Return (x, y) of the center of cell containing provided text 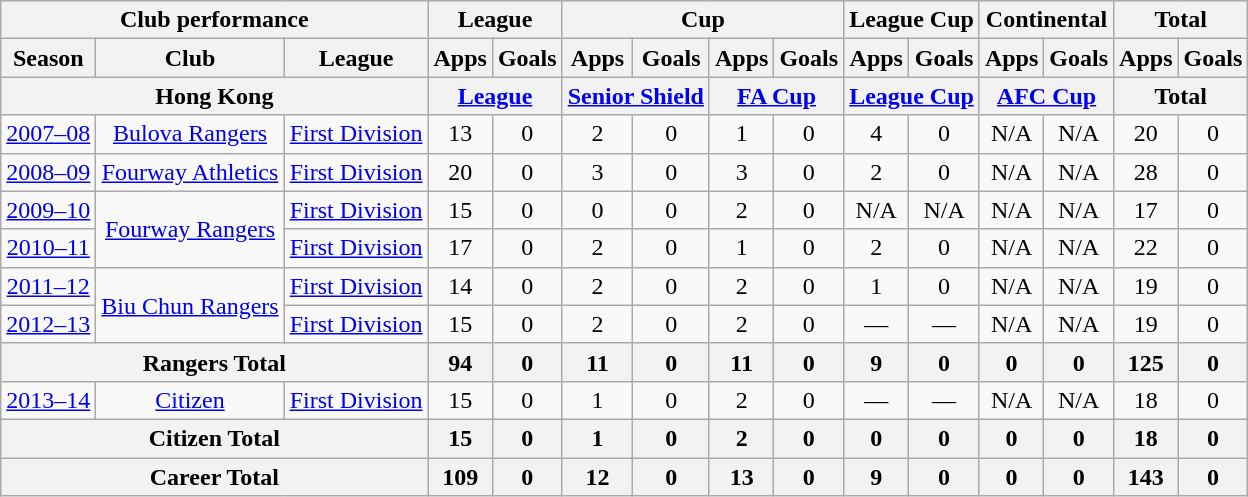
Continental (1046, 20)
Career Total (214, 477)
Cup (703, 20)
2007–08 (48, 134)
Bulova Rangers (190, 134)
Rangers Total (214, 362)
14 (460, 286)
Fourway Rangers (190, 229)
2011–12 (48, 286)
Fourway Athletics (190, 172)
2009–10 (48, 210)
Citizen Total (214, 438)
FA Cup (776, 96)
AFC Cup (1046, 96)
94 (460, 362)
Citizen (190, 400)
4 (876, 134)
Hong Kong (214, 96)
Club performance (214, 20)
2012–13 (48, 324)
12 (598, 477)
109 (460, 477)
22 (1146, 248)
Biu Chun Rangers (190, 305)
2013–14 (48, 400)
143 (1146, 477)
Season (48, 58)
Club (190, 58)
28 (1146, 172)
Senior Shield (636, 96)
2010–11 (48, 248)
125 (1146, 362)
2008–09 (48, 172)
